Identify which cell holds the provided text, then report its [X, Y] central coordinate. 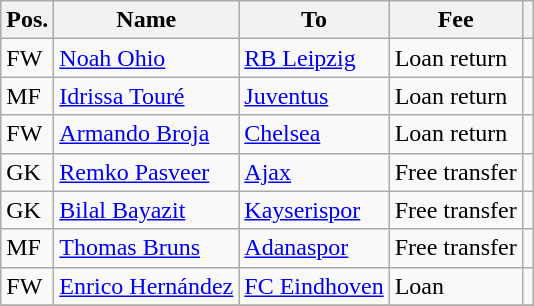
FC Eindhoven [314, 286]
Loan [456, 286]
Enrico Hernández [146, 286]
Bilal Bayazit [146, 210]
Kayserispor [314, 210]
Adanaspor [314, 248]
Ajax [314, 172]
Noah Ohio [146, 58]
RB Leipzig [314, 58]
Thomas Bruns [146, 248]
To [314, 20]
Idrissa Touré [146, 96]
Chelsea [314, 134]
Fee [456, 20]
Name [146, 20]
Pos. [28, 20]
Armando Broja [146, 134]
Remko Pasveer [146, 172]
Juventus [314, 96]
